Detect which cell encompasses the target text, then output its [X, Y] center coordinate. 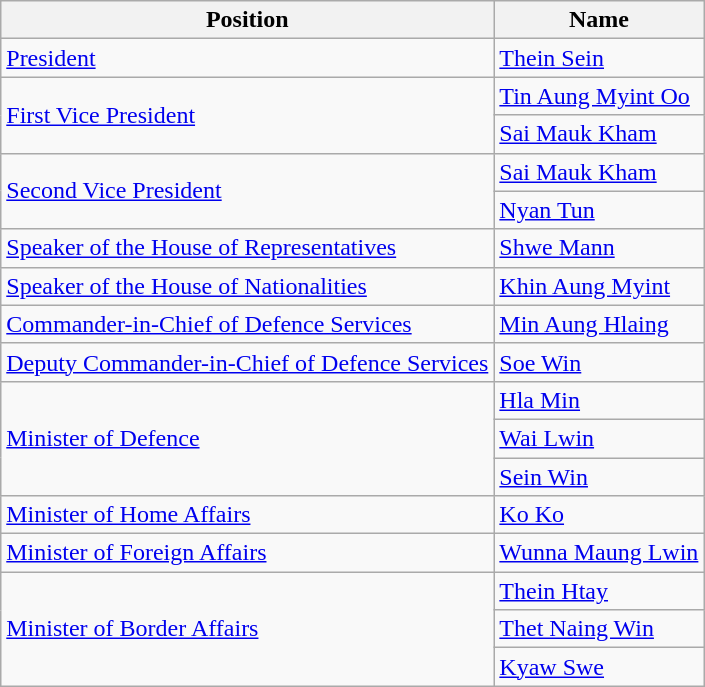
Min Aung Hlaing [599, 324]
Wai Lwin [599, 438]
Thein Htay [599, 591]
Thet Naing Win [599, 629]
Deputy Commander-in-Chief of Defence Services [248, 362]
Minister of Home Affairs [248, 515]
Commander-in-Chief of Defence Services [248, 324]
Thein Sein [599, 58]
Khin Aung Myint [599, 286]
Sein Win [599, 477]
Ko Ko [599, 515]
Speaker of the House of Representatives [248, 248]
Position [248, 20]
Name [599, 20]
Wunna Maung Lwin [599, 553]
Kyaw Swe [599, 667]
Minister of Border Affairs [248, 629]
Nyan Tun [599, 210]
Minister of Defence [248, 438]
Minister of Foreign Affairs [248, 553]
First Vice President [248, 115]
Shwe Mann [599, 248]
Hla Min [599, 400]
Second Vice President [248, 191]
Tin Aung Myint Oo [599, 96]
Soe Win [599, 362]
Speaker of the House of Nationalities [248, 286]
President [248, 58]
